Capture the cell that displays the provided text and extract its (X, Y) central coordinate. 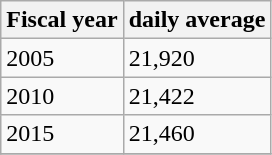
2015 (62, 134)
2005 (62, 58)
21,460 (197, 134)
2010 (62, 96)
21,920 (197, 58)
daily average (197, 20)
21,422 (197, 96)
Fiscal year (62, 20)
